Identify which cell holds the provided text, then report its [X, Y] central coordinate. 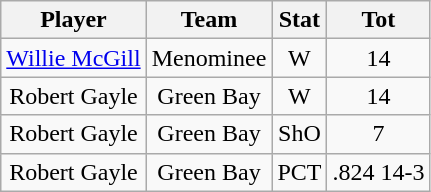
7 [378, 134]
PCT [300, 172]
Stat [300, 20]
Player [74, 20]
Menominee [209, 58]
ShO [300, 134]
Team [209, 20]
.824 14-3 [378, 172]
Willie McGill [74, 58]
Tot [378, 20]
